Return (X, Y) of the center of cell containing provided text 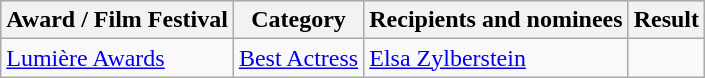
Recipients and nominees (496, 20)
Result (666, 20)
Award / Film Festival (118, 20)
Lumière Awards (118, 58)
Best Actress (298, 58)
Elsa Zylberstein (496, 58)
Category (298, 20)
